Determine the [x, y] coordinate at the center of the cell enclosing the given text.  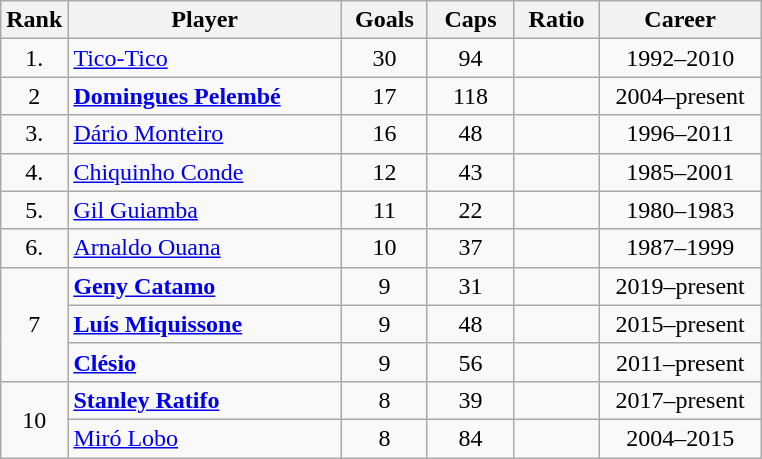
Domingues Pelembé [205, 96]
84 [470, 438]
11 [384, 210]
2019–present [680, 286]
Tico-Tico [205, 58]
12 [384, 172]
1987–1999 [680, 248]
5. [34, 210]
Player [205, 20]
2004–present [680, 96]
39 [470, 400]
2017–present [680, 400]
1980–1983 [680, 210]
2015–present [680, 324]
1996–2011 [680, 134]
Geny Catamo [205, 286]
3. [34, 134]
Goals [384, 20]
43 [470, 172]
2004–2015 [680, 438]
17 [384, 96]
2011–present [680, 362]
56 [470, 362]
2 [34, 96]
Ratio [557, 20]
Caps [470, 20]
Career [680, 20]
4. [34, 172]
1. [34, 58]
Arnaldo Ouana [205, 248]
Chiquinho Conde [205, 172]
118 [470, 96]
37 [470, 248]
94 [470, 58]
Clésio [205, 362]
16 [384, 134]
Stanley Ratifo [205, 400]
30 [384, 58]
1992–2010 [680, 58]
1985–2001 [680, 172]
Dário Monteiro [205, 134]
31 [470, 286]
22 [470, 210]
6. [34, 248]
Gil Guiamba [205, 210]
Rank [34, 20]
Luís Miquissone [205, 324]
Miró Lobo [205, 438]
7 [34, 324]
